Extract the [X, Y] coordinate from the center of the cell holding the provided text.  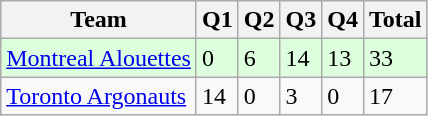
6 [259, 58]
Toronto Argonauts [99, 96]
Team [99, 20]
Q2 [259, 20]
13 [343, 58]
Q4 [343, 20]
Montreal Alouettes [99, 58]
17 [395, 96]
3 [301, 96]
Q1 [217, 20]
Total [395, 20]
Q3 [301, 20]
33 [395, 58]
